Capture the cell that displays the provided text and extract its [X, Y] central coordinate. 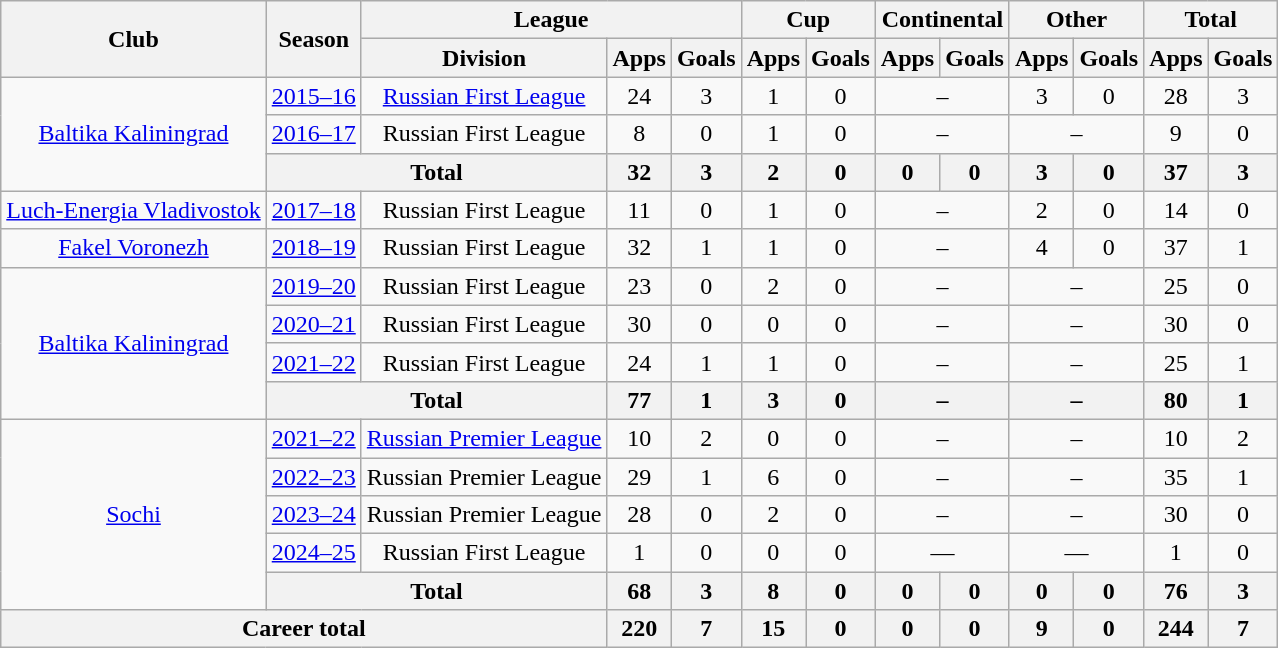
2020–21 [314, 324]
2018–19 [314, 248]
Career total [304, 629]
Continental [942, 20]
2017–18 [314, 210]
Cup [808, 20]
244 [1176, 629]
2023–24 [314, 515]
23 [639, 286]
2019–20 [314, 286]
2022–23 [314, 477]
77 [639, 400]
14 [1176, 210]
2016–17 [314, 134]
80 [1176, 400]
Luch-Energia Vladivostok [134, 210]
220 [639, 629]
Division [484, 58]
29 [639, 477]
11 [639, 210]
Other [1076, 20]
15 [773, 629]
76 [1176, 591]
2024–25 [314, 553]
League [551, 20]
2015–16 [314, 96]
Season [314, 39]
68 [639, 591]
6 [773, 477]
35 [1176, 477]
Sochi [134, 514]
Fakel Voronezh [134, 248]
4 [1041, 248]
Club [134, 39]
